Determine the [x, y] coordinate at the center of the cell enclosing the given text.  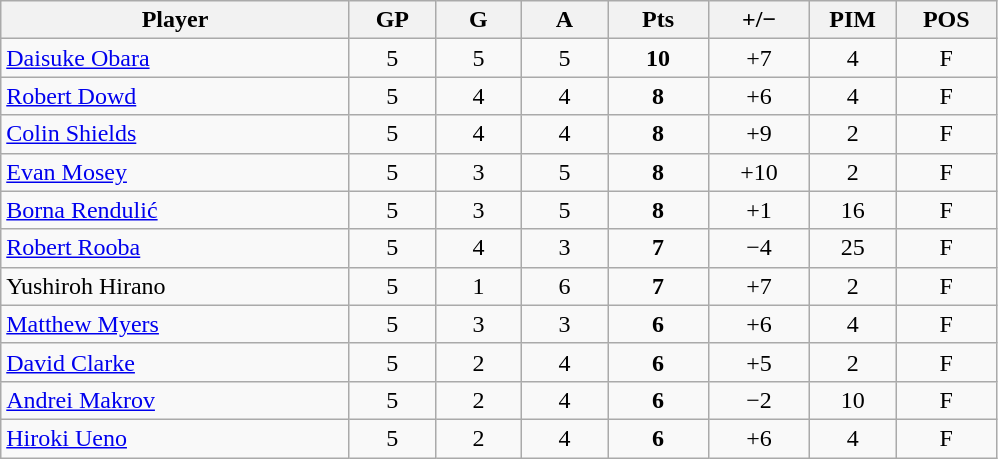
16 [853, 210]
GP [392, 20]
+/− [760, 20]
Borna Rendulić [176, 210]
David Clarke [176, 362]
+5 [760, 362]
PIM [853, 20]
−2 [760, 400]
Andrei Makrov [176, 400]
POS [946, 20]
Colin Shields [176, 134]
Daisuke Obara [176, 58]
+1 [760, 210]
Robert Dowd [176, 96]
+9 [760, 134]
Hiroki Ueno [176, 438]
Evan Mosey [176, 172]
Robert Rooba [176, 248]
−4 [760, 248]
Pts [658, 20]
+10 [760, 172]
1 [478, 286]
G [478, 20]
A [564, 20]
Player [176, 20]
25 [853, 248]
Yushiroh Hirano [176, 286]
Matthew Myers [176, 324]
